Provide the (x, y) coordinate of the cell's center where the given text is located.  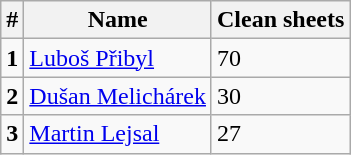
1 (12, 58)
Luboš Přibyl (118, 58)
# (12, 20)
3 (12, 134)
70 (280, 58)
30 (280, 96)
2 (12, 96)
Clean sheets (280, 20)
27 (280, 134)
Name (118, 20)
Dušan Melichárek (118, 96)
Martin Lejsal (118, 134)
